Find where the given text appears and provide that cell's center as (x, y) coordinate. 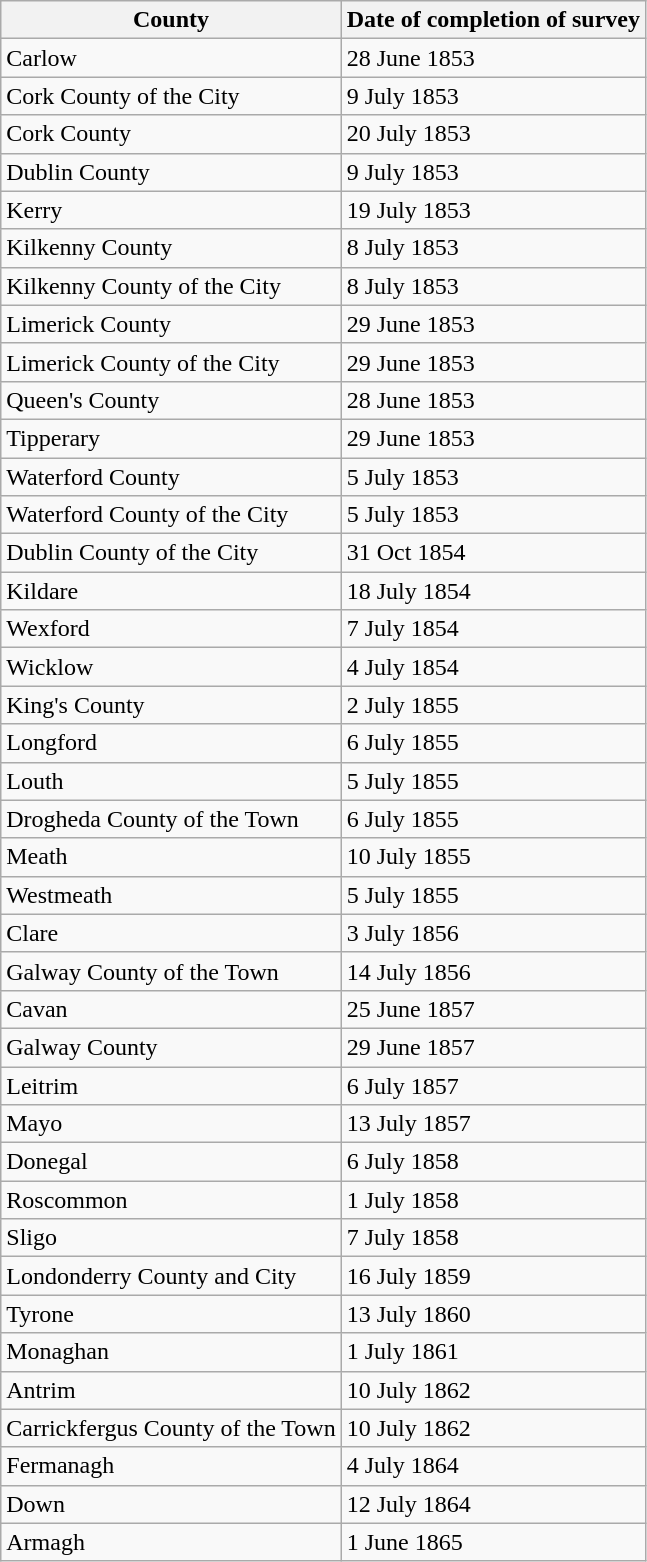
10 July 1855 (493, 857)
1 July 1861 (493, 1352)
12 July 1864 (493, 1504)
Carrickfergus County of the Town (171, 1428)
6 July 1857 (493, 1085)
20 July 1853 (493, 134)
Queen's County (171, 400)
Kerry (171, 210)
6 July 1858 (493, 1162)
Galway County (171, 1047)
Roscommon (171, 1200)
Cork County of the City (171, 96)
Down (171, 1504)
Tipperary (171, 438)
13 July 1857 (493, 1124)
Wexford (171, 629)
Leitrim (171, 1085)
Dublin County (171, 172)
Kilkenny County of the City (171, 286)
Waterford County of the City (171, 515)
Limerick County (171, 324)
Carlow (171, 58)
Londonderry County and City (171, 1276)
7 July 1854 (493, 629)
1 July 1858 (493, 1200)
29 June 1857 (493, 1047)
Tyrone (171, 1314)
Louth (171, 781)
Cork County (171, 134)
4 July 1864 (493, 1466)
Cavan (171, 1009)
2 July 1855 (493, 705)
Kilkenny County (171, 248)
Donegal (171, 1162)
Clare (171, 933)
Mayo (171, 1124)
Meath (171, 857)
4 July 1854 (493, 667)
14 July 1856 (493, 971)
31 Oct 1854 (493, 553)
Westmeath (171, 895)
Sligo (171, 1238)
Limerick County of the City (171, 362)
Dublin County of the City (171, 553)
19 July 1853 (493, 210)
16 July 1859 (493, 1276)
Drogheda County of the Town (171, 819)
Antrim (171, 1390)
Wicklow (171, 667)
3 July 1856 (493, 933)
Armagh (171, 1542)
Date of completion of survey (493, 20)
Galway County of the Town (171, 971)
Waterford County (171, 477)
25 June 1857 (493, 1009)
13 July 1860 (493, 1314)
Fermanagh (171, 1466)
Longford (171, 743)
County (171, 20)
1 June 1865 (493, 1542)
18 July 1854 (493, 591)
Kildare (171, 591)
King's County (171, 705)
Monaghan (171, 1352)
7 July 1858 (493, 1238)
